Extract the [x, y] coordinate from the center of the cell holding the provided text.  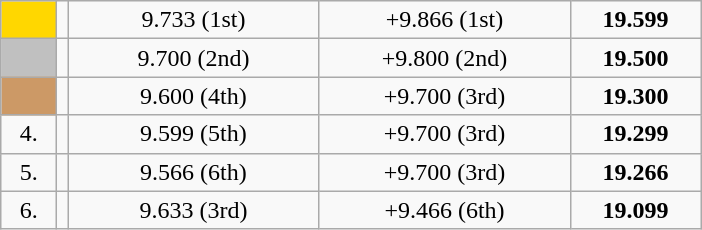
9.599 (5th) [194, 134]
+9.866 (1st) [444, 20]
19.300 [636, 96]
+9.800 (2nd) [444, 58]
19.500 [636, 58]
4. [29, 134]
19.266 [636, 172]
9.600 (4th) [194, 96]
9.633 (3rd) [194, 210]
19.599 [636, 20]
19.099 [636, 210]
+9.466 (6th) [444, 210]
9.733 (1st) [194, 20]
6. [29, 210]
9.700 (2nd) [194, 58]
19.299 [636, 134]
5. [29, 172]
9.566 (6th) [194, 172]
